Determine the (X, Y) coordinate at the center of the cell enclosing the given text.  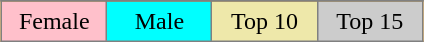
Female (54, 21)
Top 10 (264, 21)
Top 15 (370, 21)
Male (160, 21)
